Provide the [x, y] coordinate of the cell's center where the given text is located.  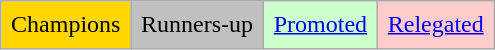
Runners-up [198, 25]
Relegated [436, 25]
Promoted [320, 25]
Champions [66, 25]
